Extract the (x, y) coordinate from the center of the cell holding the provided text.  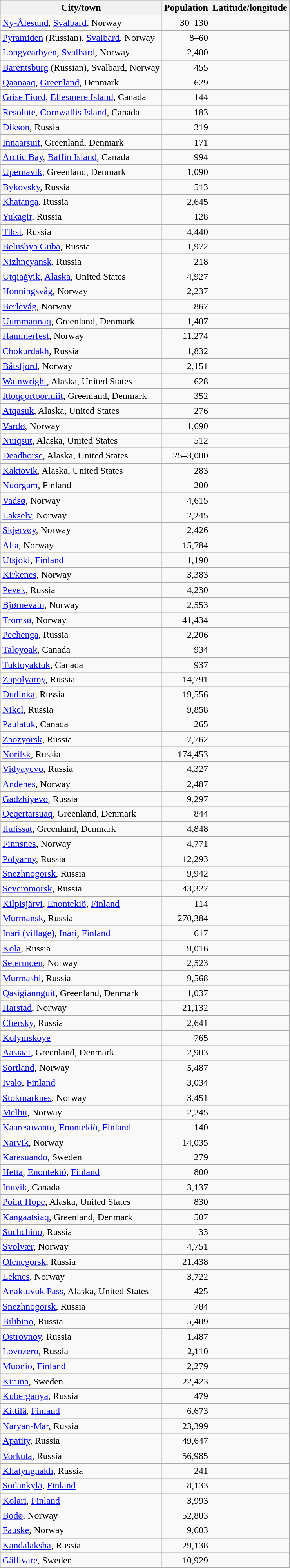
265 (186, 724)
800 (186, 1172)
Khatyngnakh, Russia (82, 1471)
2,151 (186, 366)
Vadsø, Norway (82, 500)
Bilibino, Russia (82, 1321)
4,440 (186, 232)
Leknes, Norway (82, 1277)
Apatity, Russia (82, 1441)
7,762 (186, 739)
Nizhneyansk, Russia (82, 262)
15,784 (186, 545)
Deadhorse, Alaska, United States (82, 456)
29,138 (186, 1545)
Honningsvåg, Norway (82, 291)
617 (186, 933)
Khatanga, Russia (82, 202)
Inari (village), Inari, Finland (82, 933)
2,237 (186, 291)
Melbu, Norway (82, 1112)
Pevek, Russia (82, 590)
4,927 (186, 276)
56,985 (186, 1456)
3,451 (186, 1097)
Paulatuk, Canada (82, 724)
2,400 (186, 53)
Sortland, Norway (82, 1068)
25–3,000 (186, 456)
4,230 (186, 590)
4,615 (186, 500)
Wainwright, Alaska, United States (82, 381)
Hammerfest, Norway (82, 336)
30–130 (186, 23)
3,993 (186, 1501)
Stokmarknes, Norway (82, 1097)
830 (186, 1202)
8–60 (186, 38)
628 (186, 381)
Ny-Ålesund, Svalbard, Norway (82, 23)
Vidyayevo, Russia (82, 769)
14,035 (186, 1142)
Nikel, Russia (82, 709)
Nuorgam, Finland (82, 486)
Suchchino, Russia (82, 1232)
21,132 (186, 1008)
Naryan-Mar, Russia (82, 1426)
Setermoen, Norway (82, 963)
2,641 (186, 1023)
1,972 (186, 247)
9,858 (186, 709)
Belushya Guba, Russia (82, 247)
1,037 (186, 993)
1,487 (186, 1336)
114 (186, 903)
Ostrovnoy, Russia (82, 1336)
174,453 (186, 754)
Dikson, Russia (82, 127)
Tiksi, Russia (82, 232)
Kandalaksha, Russia (82, 1545)
270,384 (186, 919)
2,903 (186, 1053)
2,110 (186, 1351)
9,016 (186, 948)
Dudinka, Russia (82, 695)
Utsjoki, Finland (82, 560)
Kilpisjärvi, Enontekiö, Finland (82, 903)
4,848 (186, 829)
Yukagir, Russia (82, 217)
994 (186, 157)
Harstad, Norway (82, 1008)
Severomorsk, Russia (82, 888)
Andenes, Norway (82, 784)
1,690 (186, 426)
Ivalo, Finland (82, 1082)
9,297 (186, 799)
352 (186, 396)
Grise Fiord, Ellesmere Island, Canada (82, 97)
934 (186, 649)
479 (186, 1396)
128 (186, 217)
Zaozyorsk, Russia (82, 739)
6,673 (186, 1411)
784 (186, 1306)
Vorkuta, Russia (82, 1456)
Upernavik, Greenland, Denmark (82, 172)
144 (186, 97)
Murmansk, Russia (82, 919)
Tuktoyaktuk, Canada (82, 665)
5,409 (186, 1321)
2,645 (186, 202)
Kittilä, Finland (82, 1411)
Resolute, Cornwallis Island, Canada (82, 112)
Polyarny, Russia (82, 859)
Sodankylä, Finland (82, 1486)
9,568 (186, 978)
Kirkenes, Norway (82, 575)
4,327 (186, 769)
867 (186, 306)
2,553 (186, 605)
Hetta, Enontekiö, Finland (82, 1172)
43,327 (186, 888)
1,190 (186, 560)
Zapolyarny, Russia (82, 680)
9,603 (186, 1530)
Båtsfjord, Norway (82, 366)
140 (186, 1127)
507 (186, 1217)
2,279 (186, 1366)
2,523 (186, 963)
Pechenga, Russia (82, 635)
Taloyoak, Canada (82, 649)
Utqiaġvik, Alaska, United States (82, 276)
23,399 (186, 1426)
Kolari, Finland (82, 1501)
3,383 (186, 575)
10,929 (186, 1560)
Ilulissat, Greenland, Denmark (82, 829)
Narvik, Norway (82, 1142)
Kaaresuvanto, Enontekiö, Finland (82, 1127)
937 (186, 665)
Fauske, Norway (82, 1530)
1,832 (186, 351)
22,423 (186, 1381)
9,942 (186, 873)
276 (186, 411)
Ittoqqortoormiit, Greenland, Denmark (82, 396)
844 (186, 814)
12,293 (186, 859)
319 (186, 127)
765 (186, 1038)
Arctic Bay, Baffin Island, Canada (82, 157)
Qeqertarsuaq, Greenland, Denmark (82, 814)
Alta, Norway (82, 545)
8,133 (186, 1486)
218 (186, 262)
Svolvær, Norway (82, 1247)
21,438 (186, 1262)
Latitude/longitude (250, 8)
Gällivare, Sweden (82, 1560)
Qaanaaq, Greenland, Denmark (82, 82)
2,206 (186, 635)
183 (186, 112)
Finnsnes, Norway (82, 844)
Murmashi, Russia (82, 978)
Point Hope, Alaska, United States (82, 1202)
Longyearbyen, Svalbard, Norway (82, 53)
200 (186, 486)
Barentsburg (Russian), Svalbard, Norway (82, 67)
3,722 (186, 1277)
629 (186, 82)
425 (186, 1292)
Vardø, Norway (82, 426)
Qasigiannguit, Greenland, Denmark (82, 993)
33 (186, 1232)
Kola, Russia (82, 948)
Tromsø, Norway (82, 620)
Karesuando, Sweden (82, 1157)
1,090 (186, 172)
Inuvik, Canada (82, 1187)
Bodø, Norway (82, 1515)
Berlevåg, Norway (82, 306)
Kangaatsiaq, Greenland, Denmark (82, 1217)
Olenegorsk, Russia (82, 1262)
Lovozero, Russia (82, 1351)
Chersky, Russia (82, 1023)
Uummannaq, Greenland, Denmark (82, 321)
Nuiqsut, Alaska, United States (82, 441)
2,426 (186, 530)
Norilsk, Russia (82, 754)
Lakselv, Norway (82, 515)
Population (186, 8)
4,751 (186, 1247)
4,771 (186, 844)
41,434 (186, 620)
Atqasuk, Alaska, United States (82, 411)
49,647 (186, 1441)
Pyramiden (Russian), Svalbard, Norway (82, 38)
Aasiaat, Greenland, Denmark (82, 1053)
Bjørnevatn, Norway (82, 605)
5,487 (186, 1068)
Kuberganya, Russia (82, 1396)
19,556 (186, 695)
Innaarsuit, Greenland, Denmark (82, 142)
Kaktovik, Alaska, United States (82, 471)
Anaktuvuk Pass, Alaska, United States (82, 1292)
Skjervøy, Norway (82, 530)
1,407 (186, 321)
City/town (82, 8)
283 (186, 471)
Muonio, Finland (82, 1366)
52,803 (186, 1515)
512 (186, 441)
11,274 (186, 336)
Bykovsky, Russia (82, 187)
455 (186, 67)
241 (186, 1471)
Kiruna, Sweden (82, 1381)
171 (186, 142)
279 (186, 1157)
3,034 (186, 1082)
Kolymskoye (82, 1038)
Gadzhiyevo, Russia (82, 799)
513 (186, 187)
14,791 (186, 680)
3,137 (186, 1187)
Chokurdakh, Russia (82, 351)
2,487 (186, 784)
